Return the (X, Y) coordinate for the center point of the cell that contains the specified text.  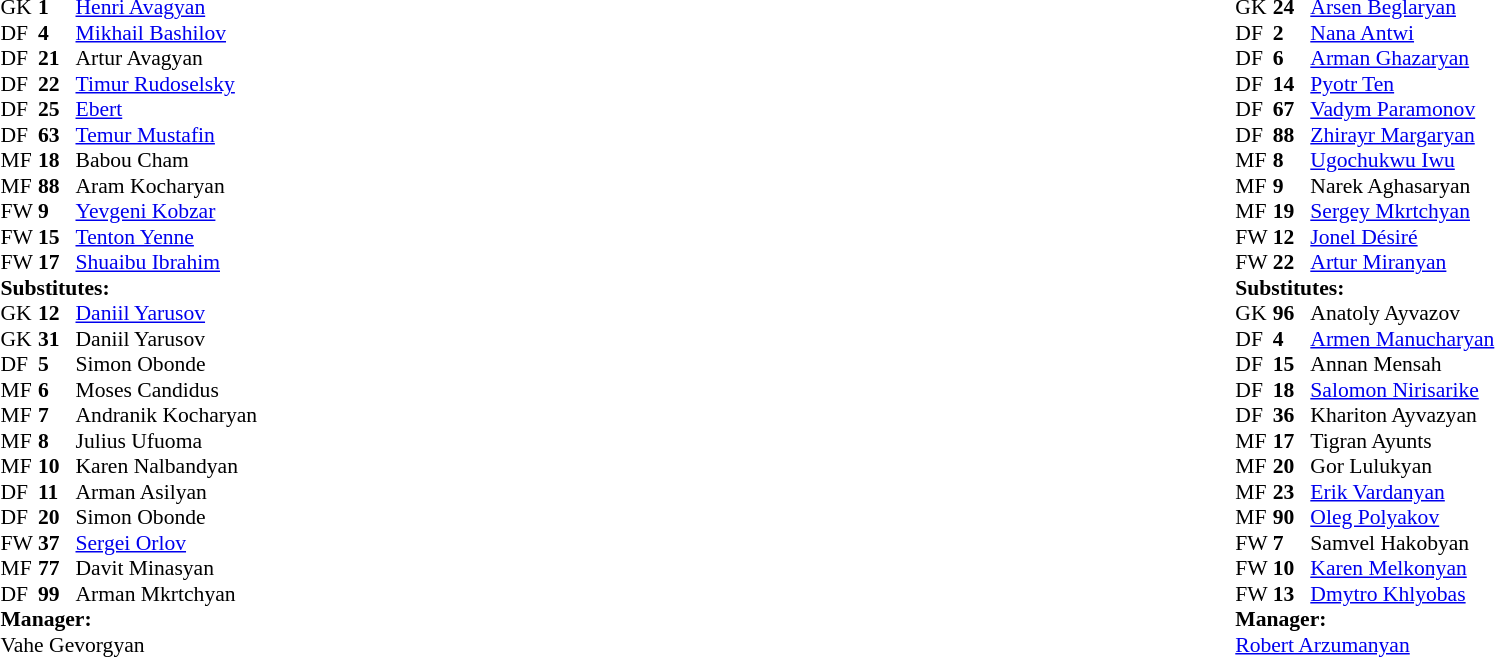
19 (1292, 211)
Sergey Mkrtchyan (1402, 211)
25 (57, 109)
Davit Minasyan (167, 569)
Salomon Nirisarike (1402, 390)
Nana Antwi (1402, 33)
Oleg Polyakov (1402, 517)
14 (1292, 84)
Karen Nalbandyan (167, 467)
Annan Mensah (1402, 365)
Arman Ghazaryan (1402, 59)
21 (57, 59)
Jonel Désiré (1402, 237)
23 (1292, 492)
Anatoly Ayvazov (1402, 313)
Artur Avagyan (167, 59)
67 (1292, 109)
Moses Candidus (167, 390)
Pyotr Ten (1402, 84)
Arman Asilyan (167, 492)
Ugochukwu Iwu (1402, 161)
Aram Kocharyan (167, 186)
36 (1292, 415)
Armen Manucharyan (1402, 339)
Sergei Orlov (167, 543)
Shuaibu Ibrahim (167, 263)
90 (1292, 517)
5 (57, 365)
11 (57, 492)
Temur Mustafin (167, 135)
77 (57, 569)
Arman Mkrtchyan (167, 594)
Erik Vardanyan (1402, 492)
Andranik Kocharyan (167, 415)
Mikhail Bashilov (167, 33)
63 (57, 135)
96 (1292, 313)
Khariton Ayvazyan (1402, 415)
99 (57, 594)
37 (57, 543)
Artur Miranyan (1402, 263)
Karen Melkonyan (1402, 569)
Timur Rudoselsky (167, 84)
Ebert (167, 109)
Narek Aghasaryan (1402, 186)
Dmytro Khlyobas (1402, 594)
2 (1292, 33)
Babou Cham (167, 161)
Vadym Paramonov (1402, 109)
Julius Ufuoma (167, 441)
Gor Lulukyan (1402, 467)
13 (1292, 594)
Yevgeni Kobzar (167, 211)
Samvel Hakobyan (1402, 543)
31 (57, 339)
Tenton Yenne (167, 237)
Zhirayr Margaryan (1402, 135)
Tigran Ayunts (1402, 441)
